Return the [x, y] coordinate for the center point of the cell that contains the specified text.  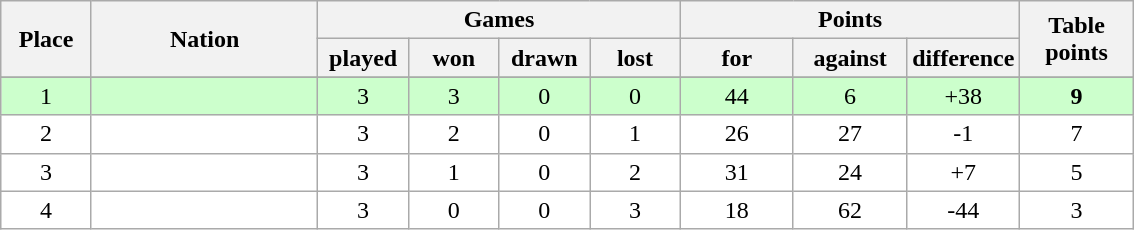
-1 [964, 134]
6 [850, 96]
difference [964, 58]
Nation [204, 39]
27 [850, 134]
for [736, 58]
Place [46, 39]
won [454, 58]
31 [736, 172]
62 [850, 210]
4 [46, 210]
lost [636, 58]
44 [736, 96]
9 [1076, 96]
26 [736, 134]
Games [499, 20]
Tablepoints [1076, 39]
played [364, 58]
18 [736, 210]
+7 [964, 172]
+38 [964, 96]
Points [850, 20]
-44 [964, 210]
drawn [544, 58]
5 [1076, 172]
7 [1076, 134]
against [850, 58]
24 [850, 172]
